Identify which cell holds the provided text, then report its (x, y) central coordinate. 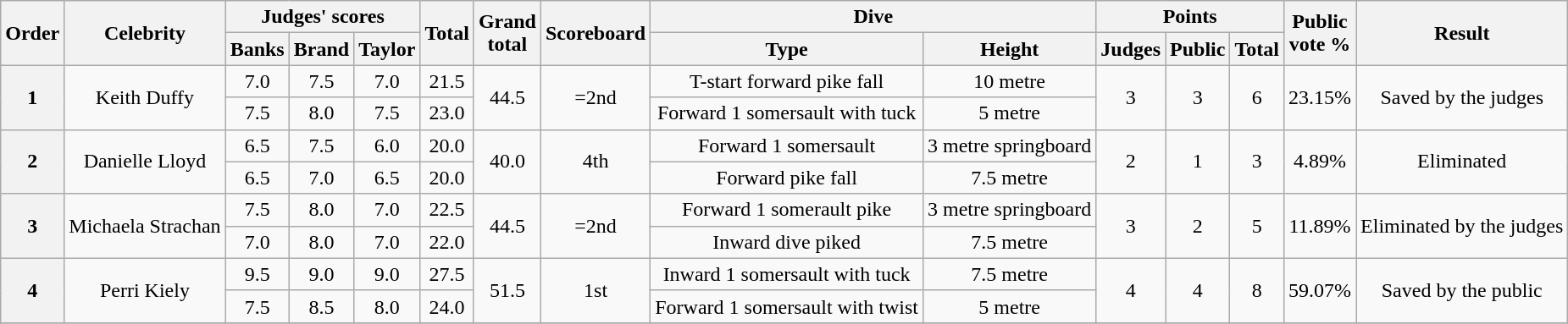
5 (1257, 226)
27.5 (447, 274)
40.0 (507, 162)
Forward 1 somersault with twist (787, 306)
Inward dive piked (787, 242)
Result (1462, 33)
6.0 (387, 146)
1st (595, 290)
6 (1257, 97)
T-start forward pike fall (787, 81)
Points (1190, 17)
Forward 1 somersault with tuck (787, 113)
Type (787, 49)
Publicvote % (1320, 33)
24.0 (447, 306)
Scoreboard (595, 33)
21.5 (447, 81)
4th (595, 162)
Saved by the judges (1462, 97)
Keith Duffy (145, 97)
23.0 (447, 113)
Forward 1 somersault (787, 146)
Judges (1131, 49)
Forward pike fall (787, 178)
10 metre (1009, 81)
Saved by the public (1462, 290)
8 (1257, 290)
9.5 (258, 274)
Order (32, 33)
Taylor (387, 49)
Grandtotal (507, 33)
22.5 (447, 210)
Public (1198, 49)
Eliminated by the judges (1462, 226)
Brand (321, 49)
8.5 (321, 306)
Eliminated (1462, 162)
Banks (258, 49)
Forward 1 somerault pike (787, 210)
Michaela Strachan (145, 226)
Danielle Lloyd (145, 162)
51.5 (507, 290)
59.07% (1320, 290)
Height (1009, 49)
11.89% (1320, 226)
4.89% (1320, 162)
Perri Kiely (145, 290)
Judges' scores (323, 17)
23.15% (1320, 97)
Dive (873, 17)
22.0 (447, 242)
Celebrity (145, 33)
Inward 1 somersault with tuck (787, 274)
